For the text-containing cell, return its midpoint in [X, Y] coordinate format. 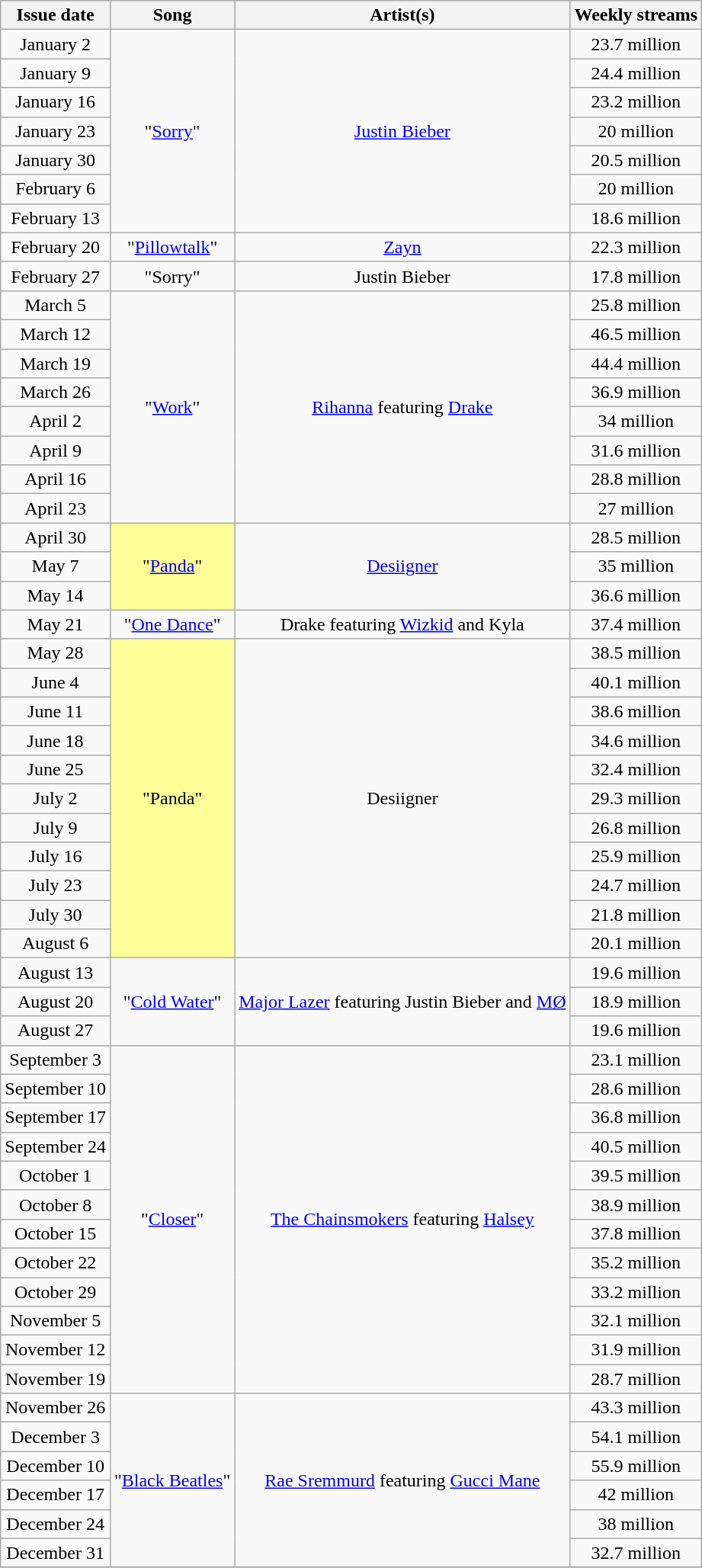
April 2 [56, 422]
28.8 million [636, 479]
July 23 [56, 886]
October 15 [56, 1233]
34 million [636, 422]
26.8 million [636, 827]
March 12 [56, 334]
Drake featuring Wizkid and Kyla [402, 624]
Rihanna featuring Drake [402, 406]
36.6 million [636, 595]
December 10 [56, 1466]
37.8 million [636, 1233]
"Closer" [172, 1220]
40.5 million [636, 1146]
20.5 million [636, 160]
Major Lazer featuring Justin Bieber and MØ [402, 1002]
46.5 million [636, 334]
24.7 million [636, 886]
40.1 million [636, 682]
September 24 [56, 1146]
38.6 million [636, 711]
December 17 [56, 1495]
June 11 [56, 711]
May 14 [56, 595]
29.3 million [636, 798]
34.6 million [636, 740]
31.9 million [636, 1350]
43.3 million [636, 1408]
38.9 million [636, 1204]
38.5 million [636, 653]
31.6 million [636, 451]
April 16 [56, 479]
32.4 million [636, 769]
39.5 million [636, 1175]
December 3 [56, 1437]
July 2 [56, 798]
36.8 million [636, 1117]
May 21 [56, 624]
"One Dance" [172, 624]
October 22 [56, 1262]
28.5 million [636, 537]
35 million [636, 566]
July 9 [56, 827]
"Black Beatles" [172, 1480]
November 5 [56, 1321]
October 8 [56, 1204]
54.1 million [636, 1437]
June 4 [56, 682]
32.7 million [636, 1553]
November 12 [56, 1350]
March 19 [56, 364]
January 23 [56, 131]
The Chainsmokers featuring Halsey [402, 1220]
25.9 million [636, 857]
October 1 [56, 1175]
Rae Sremmurd featuring Gucci Mane [402, 1480]
February 20 [56, 247]
18.6 million [636, 218]
June 25 [56, 769]
December 31 [56, 1553]
January 9 [56, 73]
February 6 [56, 189]
25.8 million [636, 305]
Song [172, 15]
"Pillowtalk" [172, 247]
April 23 [56, 508]
Weekly streams [636, 15]
28.6 million [636, 1089]
21.8 million [636, 915]
January 30 [56, 160]
September 3 [56, 1060]
18.9 million [636, 1002]
July 30 [56, 915]
August 20 [56, 1002]
February 13 [56, 218]
November 19 [56, 1379]
27 million [636, 508]
January 16 [56, 102]
23.7 million [636, 44]
32.1 million [636, 1321]
36.9 million [636, 393]
August 27 [56, 1031]
Issue date [56, 15]
23.1 million [636, 1060]
23.2 million [636, 102]
May 28 [56, 653]
March 26 [56, 393]
33.2 million [636, 1292]
Artist(s) [402, 15]
June 18 [56, 740]
December 24 [56, 1524]
35.2 million [636, 1262]
April 30 [56, 537]
44.4 million [636, 364]
February 27 [56, 276]
January 2 [56, 44]
24.4 million [636, 73]
September 17 [56, 1117]
August 13 [56, 973]
October 29 [56, 1292]
22.3 million [636, 247]
38 million [636, 1524]
April 9 [56, 451]
42 million [636, 1495]
55.9 million [636, 1466]
Zayn [402, 247]
March 5 [56, 305]
28.7 million [636, 1379]
"Work" [172, 406]
20.1 million [636, 944]
September 10 [56, 1089]
November 26 [56, 1408]
August 6 [56, 944]
37.4 million [636, 624]
17.8 million [636, 276]
May 7 [56, 566]
July 16 [56, 857]
"Cold Water" [172, 1002]
